Pinpoint the cell where the given text exists, returning its [X, Y] midpoint coordinate. 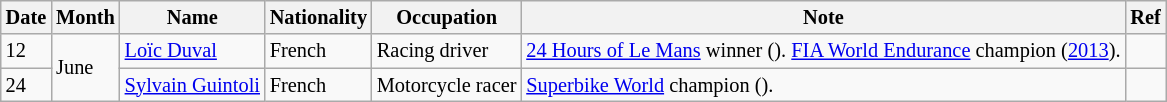
Superbike World champion (). [823, 85]
June [86, 68]
24 Hours of Le Mans winner (). FIA World Endurance champion (2013). [823, 51]
Nationality [318, 17]
Motorcycle racer [446, 85]
Note [823, 17]
Loïc Duval [192, 51]
Sylvain Guintoli [192, 85]
Month [86, 17]
12 [26, 51]
24 [26, 85]
Date [26, 17]
Ref [1145, 17]
Racing driver [446, 51]
Name [192, 17]
Occupation [446, 17]
